Find where the given text appears and provide that cell's center as [X, Y] coordinate. 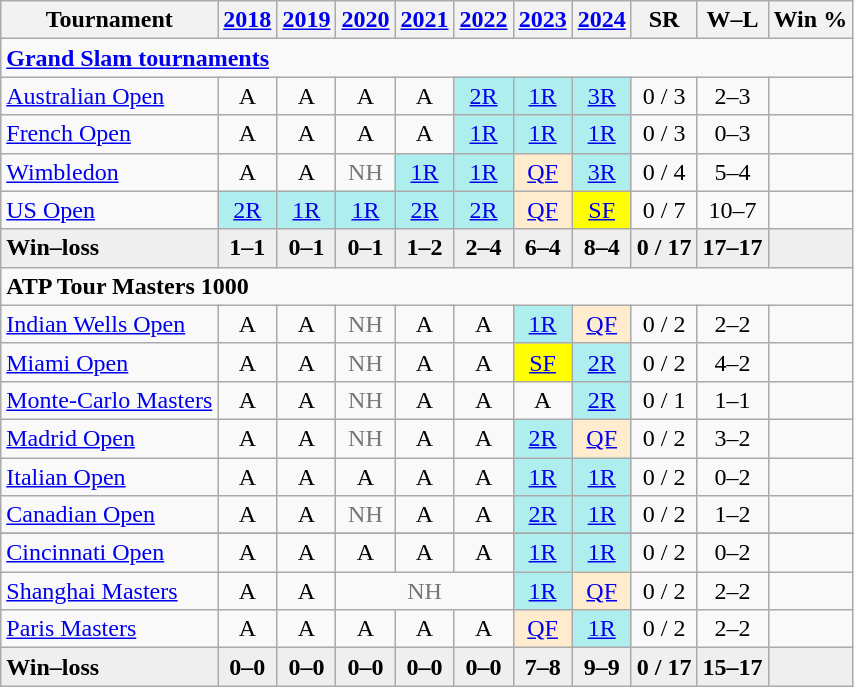
Tournament [110, 20]
6–4 [542, 248]
US Open [110, 210]
Indian Wells Open [110, 324]
9–9 [602, 667]
0–3 [732, 134]
10–7 [732, 210]
Miami Open [110, 362]
3–2 [732, 438]
W–L [732, 20]
0 / 1 [664, 400]
5–4 [732, 172]
Wimbledon [110, 172]
Australian Open [110, 96]
2023 [542, 20]
7–8 [542, 667]
Paris Masters [110, 629]
2024 [602, 20]
Grand Slam tournaments [427, 58]
Win % [810, 20]
Italian Open [110, 477]
2018 [248, 20]
8–4 [602, 248]
0 / 7 [664, 210]
2022 [484, 20]
2–3 [732, 96]
Canadian Open [110, 515]
0 / 4 [664, 172]
2019 [306, 20]
2–4 [484, 248]
Shanghai Masters [110, 591]
ATP Tour Masters 1000 [427, 286]
15–17 [732, 667]
SR [664, 20]
Madrid Open [110, 438]
Monte-Carlo Masters [110, 400]
2020 [366, 20]
Cincinnati Open [110, 553]
2021 [424, 20]
17–17 [732, 248]
French Open [110, 134]
4–2 [732, 362]
